From the cell containing the given text, extract its center point as (X, Y) coordinate. 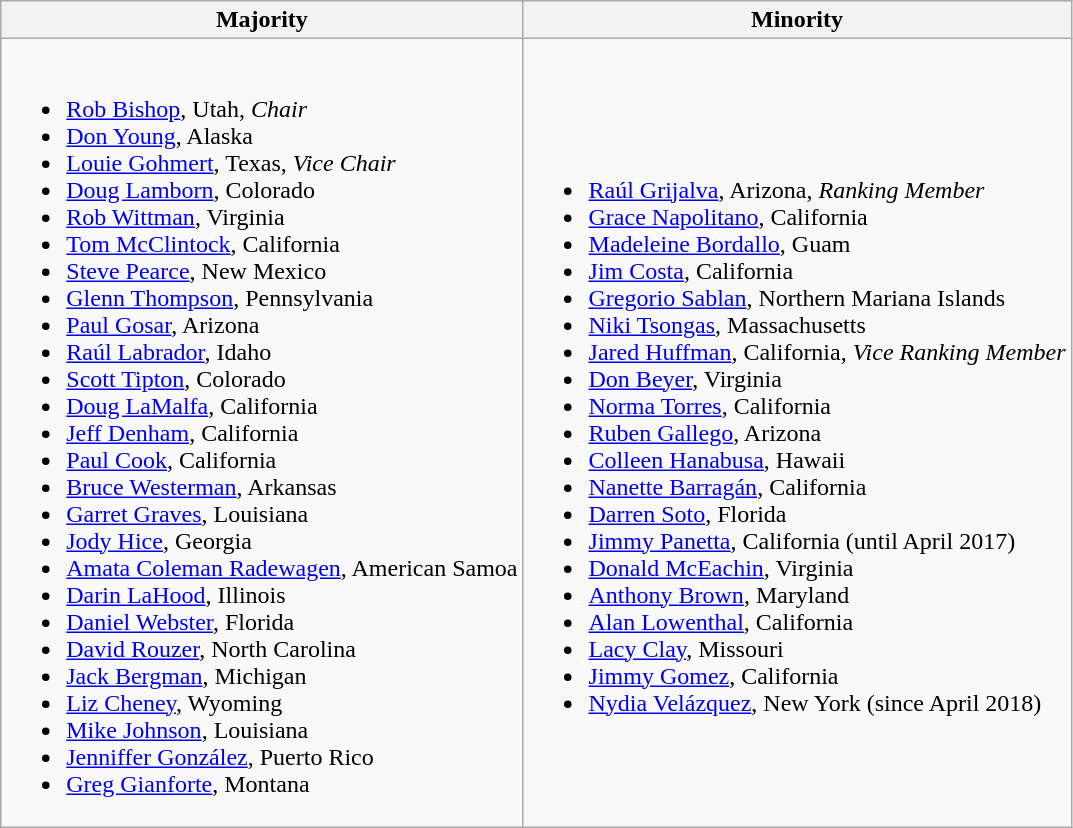
Majority (262, 20)
Minority (797, 20)
